Scan for the cell matching the given text and deliver its [X, Y] coordinate at center. 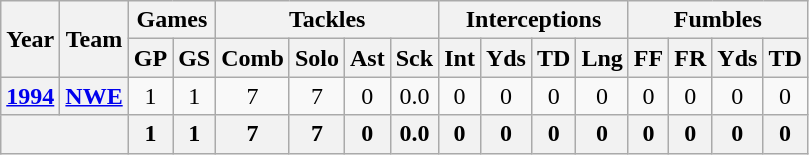
Int [460, 58]
Ast [368, 58]
FR [690, 58]
Team [94, 39]
1994 [30, 96]
Tackles [328, 20]
GP [150, 58]
Interceptions [534, 20]
Fumbles [718, 20]
Lng [602, 58]
Sck [414, 58]
Year [30, 39]
FF [648, 58]
NWE [94, 96]
Games [172, 20]
GS [194, 58]
Solo [316, 58]
Comb [253, 58]
